For the text-containing cell, return its midpoint in (X, Y) coordinate format. 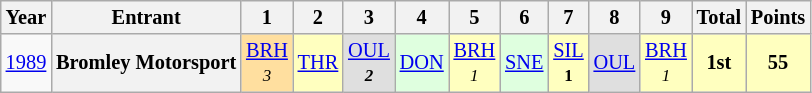
1989 (26, 63)
8 (615, 17)
7 (568, 17)
Points (778, 17)
4 (422, 17)
DON (422, 63)
9 (666, 17)
1st (719, 63)
6 (524, 17)
BRH3 (267, 63)
55 (778, 63)
SNE (524, 63)
3 (369, 17)
OUL (615, 63)
SIL1 (568, 63)
Year (26, 17)
1 (267, 17)
Total (719, 17)
THR (318, 63)
2 (318, 17)
OUL2 (369, 63)
Bromley Motorsport (146, 63)
Entrant (146, 17)
5 (475, 17)
